Scan for the cell matching the given text and deliver its (X, Y) coordinate at center. 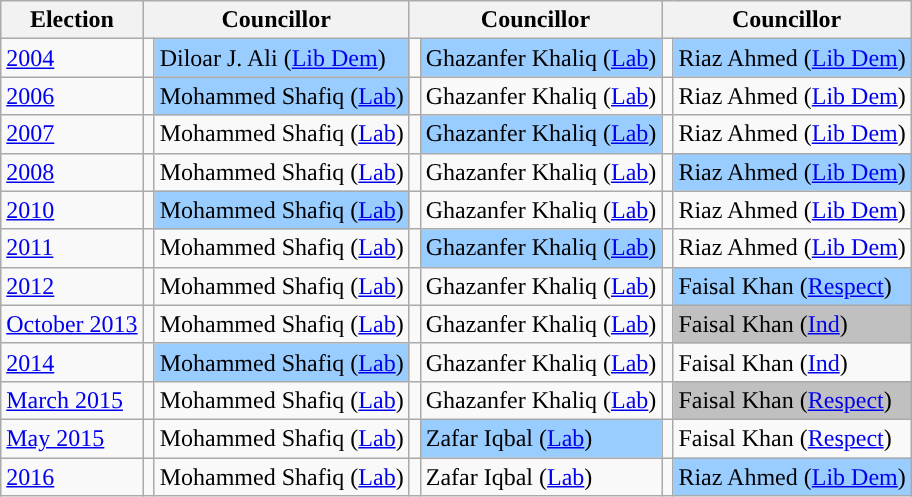
2016 (72, 477)
2008 (72, 172)
2014 (72, 362)
2006 (72, 96)
October 2013 (72, 324)
Diloar J. Ali (Lib Dem) (282, 58)
Election (72, 20)
2010 (72, 210)
2012 (72, 286)
May 2015 (72, 438)
2011 (72, 248)
2004 (72, 58)
March 2015 (72, 400)
2007 (72, 134)
